Capture the cell that displays the provided text and extract its [X, Y] central coordinate. 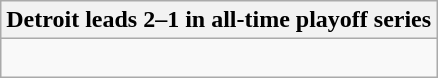
Detroit leads 2–1 in all-time playoff series [219, 20]
